Provide the [x, y] coordinate of the cell's center where the given text is located.  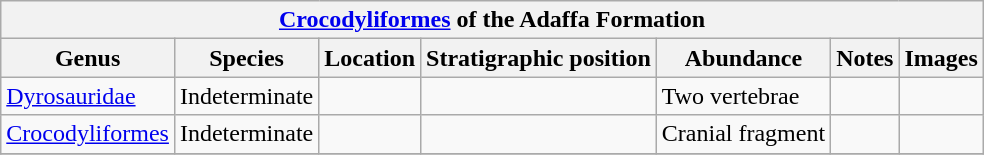
Images [941, 58]
Stratigraphic position [539, 58]
Genus [88, 58]
Dyrosauridae [88, 96]
Cranial fragment [743, 134]
Two vertebrae [743, 96]
Location [370, 58]
Abundance [743, 58]
Crocodyliformes [88, 134]
Crocodyliformes of the Adaffa Formation [492, 20]
Notes [865, 58]
Species [246, 58]
